Scan for the cell matching the given text and deliver its (x, y) coordinate at center. 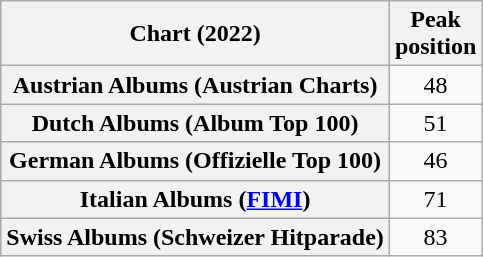
83 (435, 237)
Swiss Albums (Schweizer Hitparade) (196, 237)
51 (435, 123)
48 (435, 85)
46 (435, 161)
German Albums (Offizielle Top 100) (196, 161)
Peakposition (435, 34)
Chart (2022) (196, 34)
Italian Albums (FIMI) (196, 199)
Dutch Albums (Album Top 100) (196, 123)
Austrian Albums (Austrian Charts) (196, 85)
71 (435, 199)
